Extract the (x, y) coordinate from the center of the cell holding the provided text.  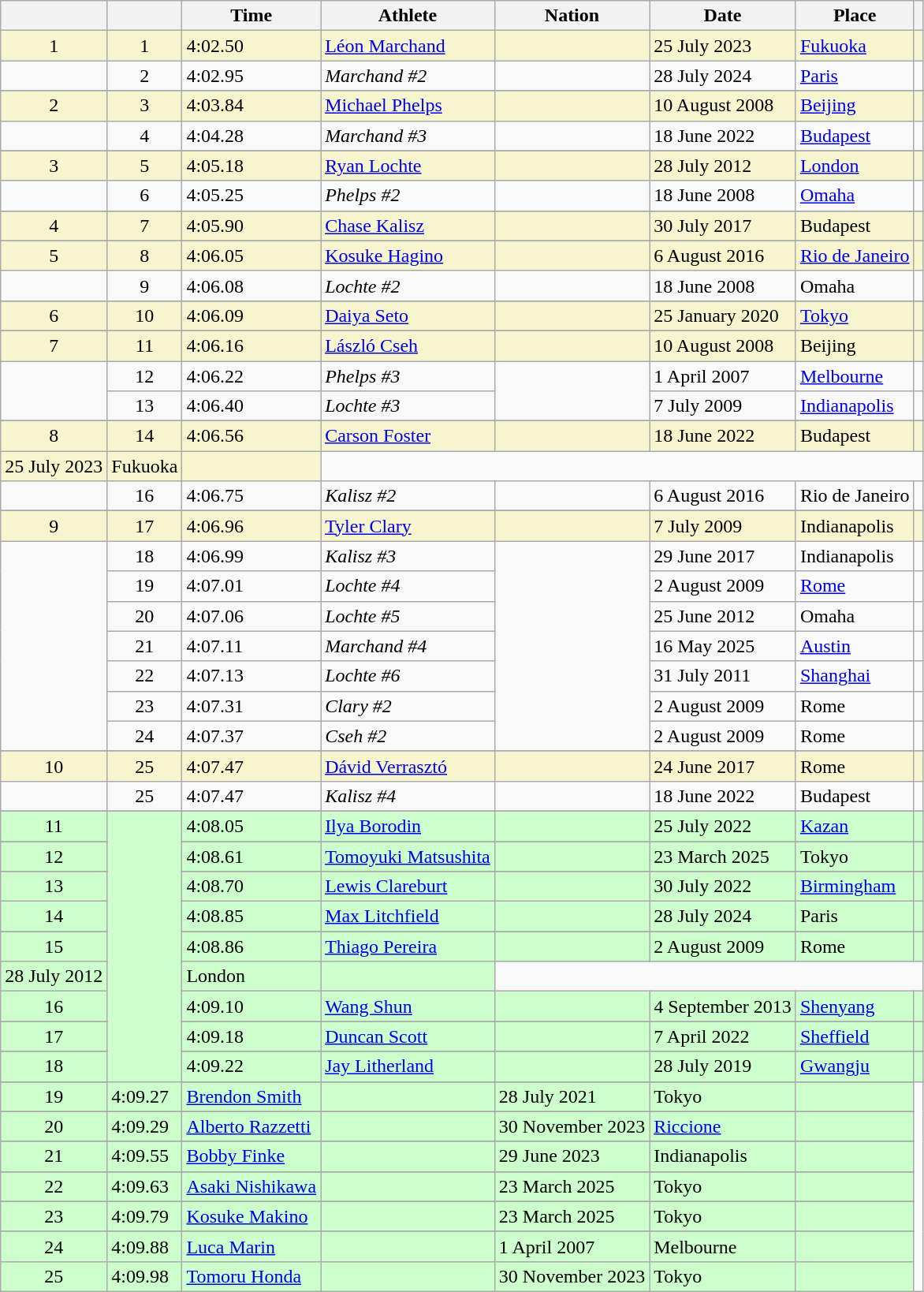
4:06.56 (251, 436)
Alberto Razzetti (251, 1126)
Lochte #6 (408, 676)
Daiya Seto (408, 316)
Tomoyuki Matsushita (408, 856)
Jay Litherland (408, 1066)
Tyler Clary (408, 526)
15 (54, 947)
Shenyang (855, 1006)
4:05.25 (251, 196)
Duncan Scott (408, 1036)
29 June 2023 (572, 1156)
4:09.98 (145, 1276)
Thiago Pereira (408, 947)
7 April 2022 (723, 1036)
Phelps #2 (408, 196)
4:06.75 (251, 496)
Kalisz #2 (408, 496)
Kazan (855, 826)
Shanghai (855, 676)
Marchand #3 (408, 136)
30 July 2022 (723, 887)
Tomoru Honda (251, 1276)
4:06.09 (251, 316)
Gwangju (855, 1066)
Sheffield (855, 1036)
4:08.70 (251, 887)
Riccione (723, 1126)
4:06.22 (251, 376)
25 January 2020 (723, 316)
28 July 2021 (572, 1096)
4:07.37 (251, 736)
4:02.50 (251, 46)
4:06.08 (251, 286)
Kosuke Hagino (408, 256)
Lochte #5 (408, 616)
4:09.63 (145, 1186)
4:09.27 (145, 1096)
4:09.18 (251, 1036)
4:09.22 (251, 1066)
Clary #2 (408, 706)
4:06.16 (251, 345)
Asaki Nishikawa (251, 1186)
Dávid Verrasztó (408, 766)
4:07.13 (251, 676)
4:09.29 (145, 1126)
4:08.05 (251, 826)
Brendon Smith (251, 1096)
4:06.05 (251, 256)
Date (723, 16)
4:07.31 (251, 706)
Léon Marchand (408, 46)
Chase Kalisz (408, 226)
4:06.96 (251, 526)
4:05.18 (251, 166)
Max Litchfield (408, 917)
Ilya Borodin (408, 826)
29 June 2017 (723, 556)
24 June 2017 (723, 766)
Luca Marin (251, 1246)
16 May 2025 (723, 646)
31 July 2011 (723, 676)
Kalisz #4 (408, 796)
4:08.61 (251, 856)
Birmingham (855, 887)
Michael Phelps (408, 106)
4:08.85 (251, 917)
Nation (572, 16)
25 July 2022 (723, 826)
Lochte #2 (408, 286)
4:09.79 (145, 1216)
Lochte #3 (408, 406)
Kalisz #3 (408, 556)
25 June 2012 (723, 616)
4:09.55 (145, 1156)
4:07.11 (251, 646)
4:07.01 (251, 586)
4:09.88 (145, 1246)
Kosuke Makino (251, 1216)
Ryan Lochte (408, 166)
Carson Foster (408, 436)
4:03.84 (251, 106)
4 September 2013 (723, 1006)
Marchand #2 (408, 76)
4:02.95 (251, 76)
László Cseh (408, 345)
Marchand #4 (408, 646)
4:09.10 (251, 1006)
4:06.40 (251, 406)
4:06.99 (251, 556)
28 July 2019 (723, 1066)
Time (251, 16)
Lochte #4 (408, 586)
Wang Shun (408, 1006)
Place (855, 16)
4:05.90 (251, 226)
Lewis Clareburt (408, 887)
30 July 2017 (723, 226)
Austin (855, 646)
4:08.86 (251, 947)
Bobby Finke (251, 1156)
Phelps #3 (408, 376)
Cseh #2 (408, 736)
4:04.28 (251, 136)
Athlete (408, 16)
4:07.06 (251, 616)
